Locate the cell with the specified text and output its (x, y) center coordinate. 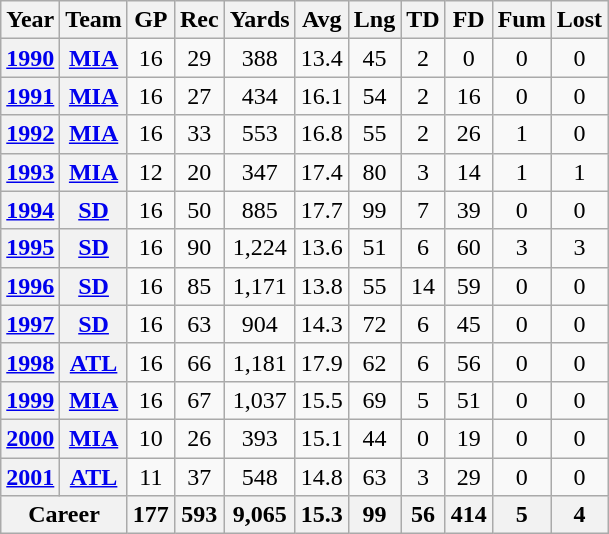
885 (260, 210)
347 (260, 172)
67 (199, 400)
Fum (522, 20)
62 (374, 362)
1,171 (260, 286)
2000 (30, 438)
39 (468, 210)
9,065 (260, 515)
1994 (30, 210)
13.6 (322, 248)
13.8 (322, 286)
13.4 (322, 58)
72 (374, 324)
54 (374, 96)
80 (374, 172)
548 (260, 477)
14.8 (322, 477)
1993 (30, 172)
17.9 (322, 362)
90 (199, 248)
GP (150, 20)
59 (468, 286)
FD (468, 20)
19 (468, 438)
11 (150, 477)
434 (260, 96)
Year (30, 20)
1,181 (260, 362)
50 (199, 210)
37 (199, 477)
1990 (30, 58)
16.8 (322, 134)
33 (199, 134)
1,037 (260, 400)
15.1 (322, 438)
593 (199, 515)
27 (199, 96)
20 (199, 172)
85 (199, 286)
Lost (579, 20)
Rec (199, 20)
1992 (30, 134)
7 (423, 210)
904 (260, 324)
1998 (30, 362)
66 (199, 362)
12 (150, 172)
553 (260, 134)
1999 (30, 400)
15.5 (322, 400)
16.1 (322, 96)
1991 (30, 96)
60 (468, 248)
Team (94, 20)
15.3 (322, 515)
TD (423, 20)
4 (579, 515)
Avg (322, 20)
44 (374, 438)
69 (374, 400)
1997 (30, 324)
1996 (30, 286)
1,224 (260, 248)
14.3 (322, 324)
Career (64, 515)
17.4 (322, 172)
10 (150, 438)
177 (150, 515)
393 (260, 438)
2001 (30, 477)
Lng (374, 20)
414 (468, 515)
Yards (260, 20)
1995 (30, 248)
388 (260, 58)
17.7 (322, 210)
